Pinpoint the cell where the given text exists, returning its (x, y) midpoint coordinate. 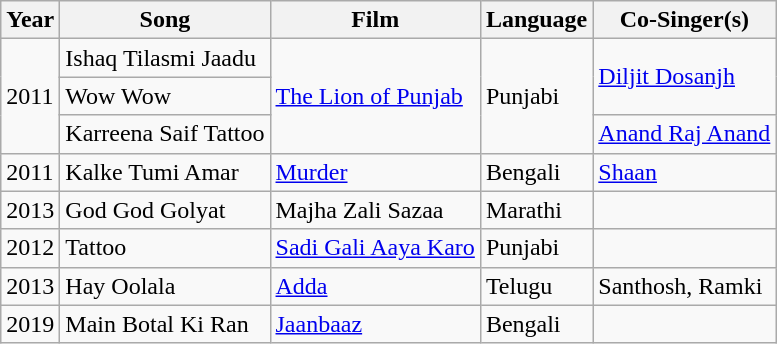
Sadi Gali Aaya Karo (375, 248)
Co-Singer(s) (684, 20)
Karreena Saif Tattoo (165, 134)
Song (165, 20)
God God Golyat (165, 210)
Jaanbaaz (375, 324)
Year (30, 20)
Majha Zali Sazaa (375, 210)
2019 (30, 324)
Shaan (684, 172)
Santhosh, Ramki (684, 286)
Hay Oolala (165, 286)
Adda (375, 286)
Ishaq Tilasmi Jaadu (165, 58)
Telugu (536, 286)
Anand Raj Anand (684, 134)
Kalke Tumi Amar (165, 172)
Wow Wow (165, 96)
Murder (375, 172)
2012 (30, 248)
Language (536, 20)
The Lion of Punjab (375, 96)
Diljit Dosanjh (684, 77)
Main Botal Ki Ran (165, 324)
Film (375, 20)
Marathi (536, 210)
Tattoo (165, 248)
